Pinpoint the cell where the given text exists, returning its (X, Y) midpoint coordinate. 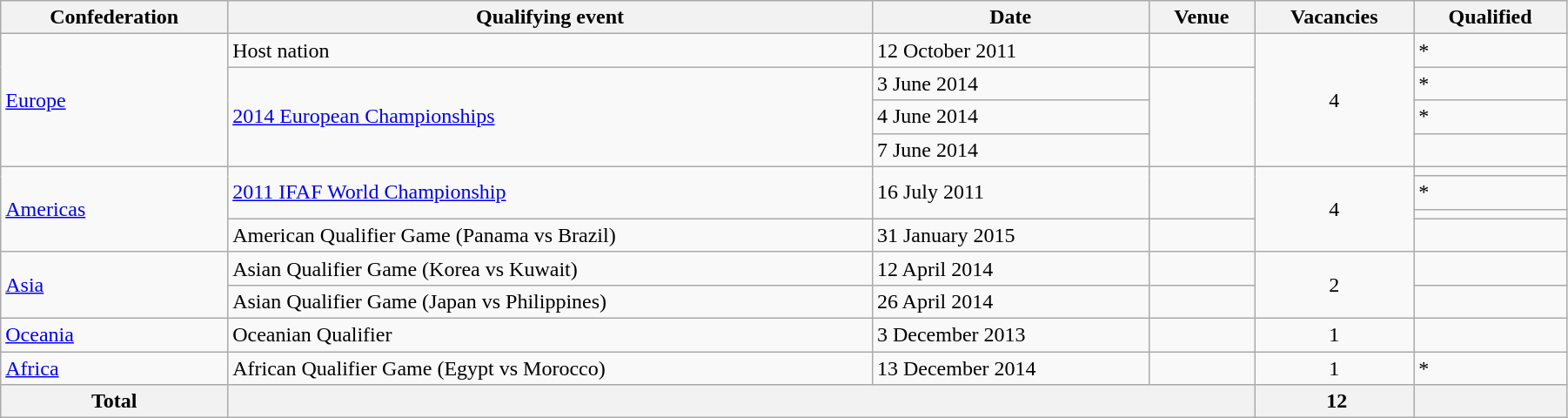
Venue (1202, 17)
Qualified (1491, 17)
31 January 2015 (1010, 235)
2011 IFAF World Championship (550, 192)
Date (1010, 17)
American Qualifier Game (Panama vs Brazil) (550, 235)
12 (1335, 401)
Oceania (115, 334)
Asia (115, 285)
Qualifying event (550, 17)
7 June 2014 (1010, 150)
Vacancies (1335, 17)
16 July 2011 (1010, 192)
4 June 2014 (1010, 117)
Asian Qualifier Game (Korea vs Kuwait) (550, 268)
12 April 2014 (1010, 268)
3 December 2013 (1010, 334)
2 (1335, 285)
Europe (115, 100)
12 October 2011 (1010, 51)
Americas (115, 209)
3 June 2014 (1010, 84)
Asian Qualifier Game (Japan vs Philippines) (550, 301)
26 April 2014 (1010, 301)
2014 European Championships (550, 117)
Africa (115, 368)
Confederation (115, 17)
African Qualifier Game (Egypt vs Morocco) (550, 368)
Host nation (550, 51)
13 December 2014 (1010, 368)
Total (115, 401)
Oceanian Qualifier (550, 334)
